Detect which cell encompasses the target text, then output its [X, Y] center coordinate. 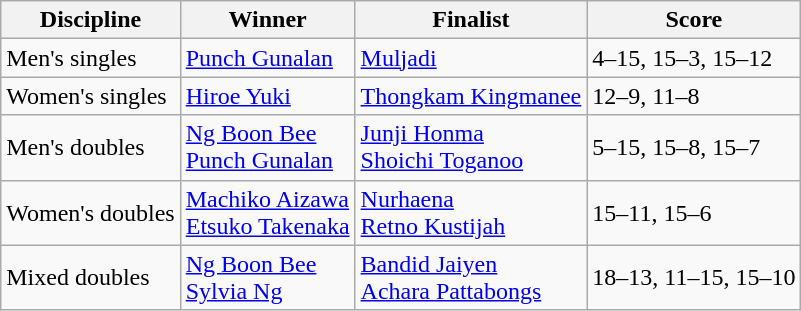
15–11, 15–6 [694, 212]
Machiko Aizawa Etsuko Takenaka [268, 212]
5–15, 15–8, 15–7 [694, 148]
Junji Honma Shoichi Toganoo [471, 148]
Hiroe Yuki [268, 96]
Discipline [90, 20]
Men's doubles [90, 148]
Ng Boon Bee Punch Gunalan [268, 148]
Muljadi [471, 58]
Nurhaena Retno Kustijah [471, 212]
Women's singles [90, 96]
Women's doubles [90, 212]
Score [694, 20]
Mixed doubles [90, 278]
Finalist [471, 20]
Punch Gunalan [268, 58]
Ng Boon Bee Sylvia Ng [268, 278]
4–15, 15–3, 15–12 [694, 58]
Thongkam Kingmanee [471, 96]
Bandid Jaiyen Achara Pattabongs [471, 278]
12–9, 11–8 [694, 96]
18–13, 11–15, 15–10 [694, 278]
Men's singles [90, 58]
Winner [268, 20]
